Scan for the cell matching the given text and deliver its (x, y) coordinate at center. 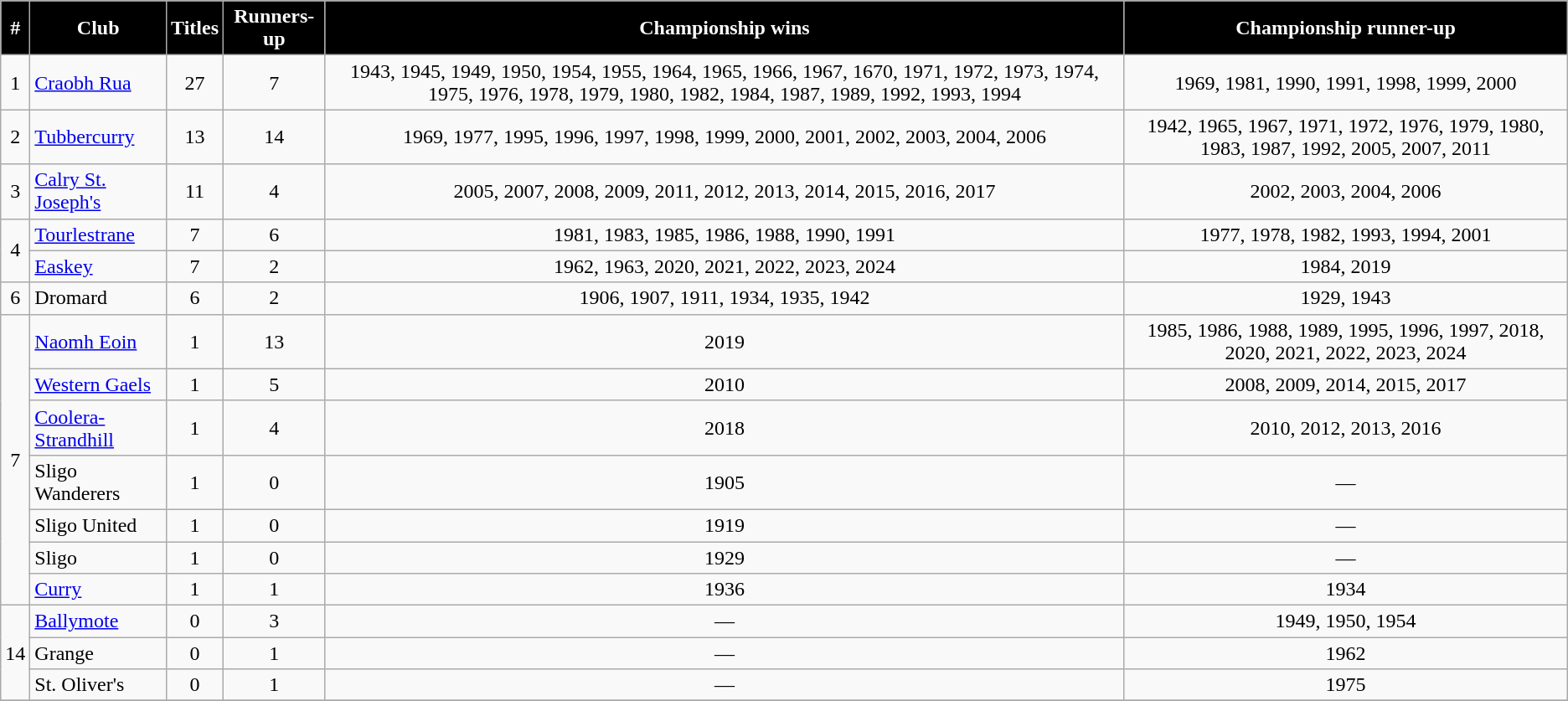
1936 (725, 590)
1929 (725, 557)
2010 (725, 384)
Titles (195, 28)
Coolera-Strandhill (99, 427)
Grange (99, 653)
1984, 2019 (1345, 266)
1969, 1981, 1990, 1991, 1998, 1999, 2000 (1345, 82)
2010, 2012, 2013, 2016 (1345, 427)
Tourlestrane (99, 235)
Naomh Eoin (99, 342)
1942, 1965, 1967, 1971, 1972, 1976, 1979, 1980, 1983, 1987, 1992, 2005, 2007, 2011 (1345, 137)
1985, 1986, 1988, 1989, 1995, 1996, 1997, 2018, 2020, 2021, 2022, 2023, 2024 (1345, 342)
Sligo Wanderers (99, 482)
1934 (1345, 590)
Calry St. Joseph's (99, 191)
St. Oliver's (99, 685)
1962 (1345, 653)
Easkey (99, 266)
5 (275, 384)
Tubbercurry (99, 137)
1981, 1983, 1985, 1986, 1988, 1990, 1991 (725, 235)
1962, 1963, 2020, 2021, 2022, 2023, 2024 (725, 266)
Runners-up (275, 28)
Sligo (99, 557)
1975 (1345, 685)
1977, 1978, 1982, 1993, 1994, 2001 (1345, 235)
# (15, 28)
2008, 2009, 2014, 2015, 2017 (1345, 384)
Ballymote (99, 621)
Curry (99, 590)
Western Gaels (99, 384)
Dromard (99, 298)
1929, 1943 (1345, 298)
1969, 1977, 1995, 1996, 1997, 1998, 1999, 2000, 2001, 2002, 2003, 2004, 2006 (725, 137)
1919 (725, 525)
1906, 1907, 1911, 1934, 1935, 1942 (725, 298)
Championship runner-up (1345, 28)
27 (195, 82)
1949, 1950, 1954 (1345, 621)
Club (99, 28)
2005, 2007, 2008, 2009, 2011, 2012, 2013, 2014, 2015, 2016, 2017 (725, 191)
2019 (725, 342)
2018 (725, 427)
Craobh Rua (99, 82)
11 (195, 191)
Championship wins (725, 28)
Sligo United (99, 525)
1905 (725, 482)
2002, 2003, 2004, 2006 (1345, 191)
